Determine the [X, Y] coordinate at the center of the cell enclosing the given text.  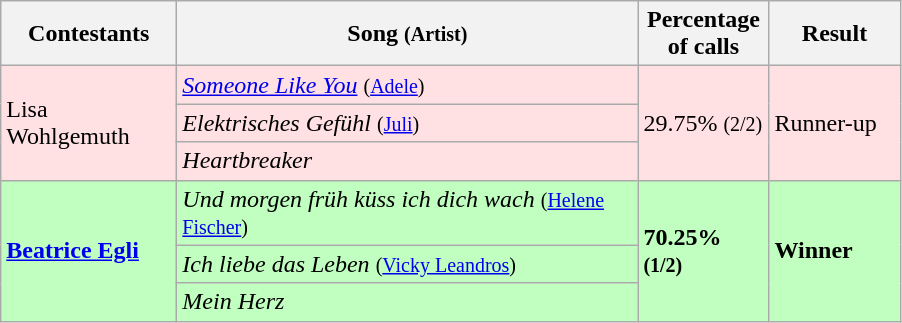
Elektrisches Gefühl (Juli) [408, 123]
Percentage of calls [704, 34]
Ich liebe das Leben (Vicky Leandros) [408, 264]
Runner-up [834, 123]
Heartbreaker [408, 161]
Und morgen früh küss ich dich wach (Helene Fischer) [408, 212]
Result [834, 34]
Contestants [89, 34]
Lisa Wohlgemuth [89, 123]
29.75% (2/2) [704, 123]
Mein Herz [408, 302]
Winner [834, 250]
Song (Artist) [408, 34]
Beatrice Egli [89, 250]
70.25% (1/2) [704, 250]
Someone Like You (Adele) [408, 85]
